For the text-containing cell, return its midpoint in (x, y) coordinate format. 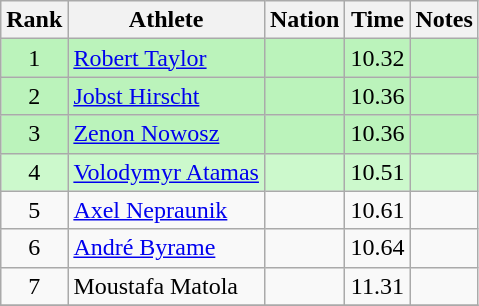
3 (34, 134)
7 (34, 286)
6 (34, 248)
10.64 (378, 248)
Jobst Hirscht (166, 96)
Axel Nepraunik (166, 210)
André Byrame (166, 248)
1 (34, 58)
Zenon Nowosz (166, 134)
Volodymyr Atamas (166, 172)
10.51 (378, 172)
Time (378, 20)
Robert Taylor (166, 58)
Nation (304, 20)
5 (34, 210)
2 (34, 96)
11.31 (378, 286)
Notes (444, 20)
4 (34, 172)
10.32 (378, 58)
Rank (34, 20)
10.61 (378, 210)
Athlete (166, 20)
Moustafa Matola (166, 286)
